Find where the given text appears and provide that cell's center as (X, Y) coordinate. 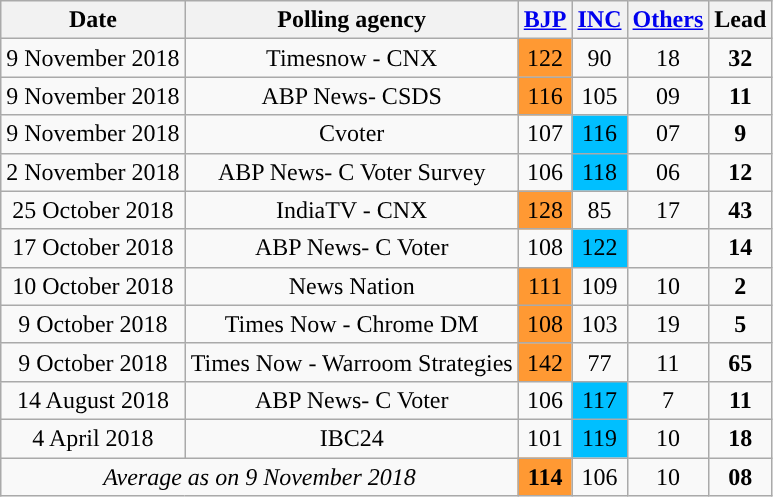
101 (545, 438)
BJP (545, 20)
25 October 2018 (93, 210)
85 (600, 210)
17 (668, 210)
107 (545, 134)
103 (600, 324)
4 April 2018 (93, 438)
ABP News- C Voter Survey (352, 172)
117 (600, 400)
Date (93, 20)
65 (740, 362)
77 (600, 362)
IBC24 (352, 438)
Cvoter (352, 134)
Lead (740, 20)
14 August 2018 (93, 400)
90 (600, 58)
12 (740, 172)
7 (668, 400)
ABP News- CSDS (352, 96)
109 (600, 286)
14 (740, 248)
Times Now - Warroom Strategies (352, 362)
32 (740, 58)
9 (740, 134)
Timesnow - CNX (352, 58)
News Nation (352, 286)
111 (545, 286)
118 (600, 172)
Polling agency (352, 20)
5 (740, 324)
08 (740, 477)
Others (668, 20)
142 (545, 362)
10 October 2018 (93, 286)
128 (545, 210)
43 (740, 210)
06 (668, 172)
IndiaTV - CNX (352, 210)
Times Now - Chrome DM (352, 324)
105 (600, 96)
07 (668, 134)
INC (600, 20)
09 (668, 96)
119 (600, 438)
17 October 2018 (93, 248)
19 (668, 324)
2 November 2018 (93, 172)
114 (545, 477)
2 (740, 286)
Average as on 9 November 2018 (260, 477)
